Search for the cell housing the specified text and yield its (x, y) center coordinate. 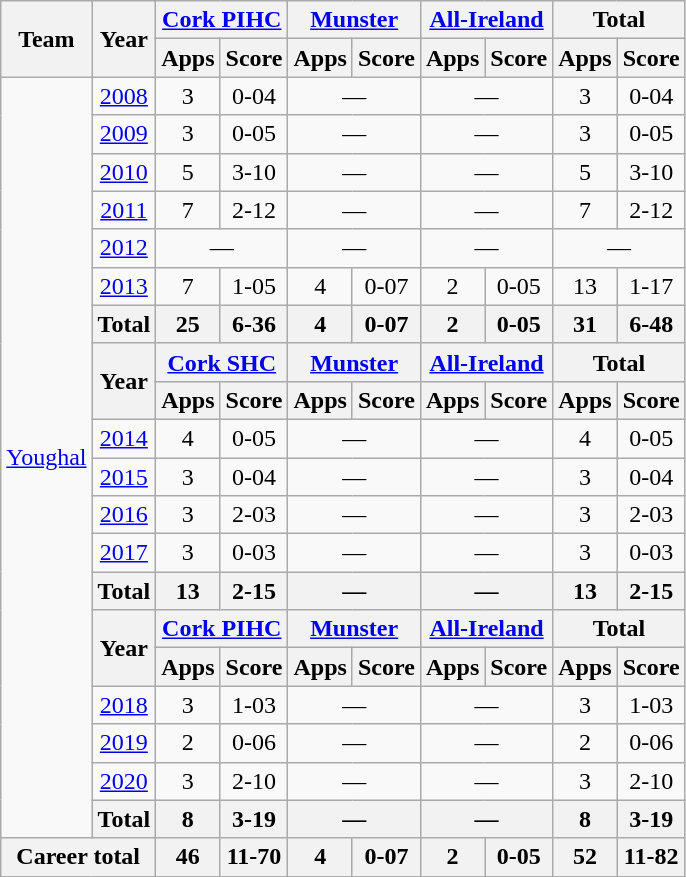
2011 (124, 210)
2012 (124, 248)
2015 (124, 477)
6-36 (254, 324)
52 (585, 857)
2013 (124, 286)
25 (188, 324)
11-70 (254, 857)
31 (585, 324)
2016 (124, 515)
2018 (124, 705)
1-05 (254, 286)
11-82 (651, 857)
Youghal (46, 458)
2019 (124, 743)
2014 (124, 438)
Team (46, 39)
2008 (124, 96)
2010 (124, 172)
46 (188, 857)
2017 (124, 553)
2020 (124, 781)
2009 (124, 134)
6-48 (651, 324)
Career total (78, 857)
Cork SHC (222, 362)
1-17 (651, 286)
